Search for the cell housing the specified text and yield its [x, y] center coordinate. 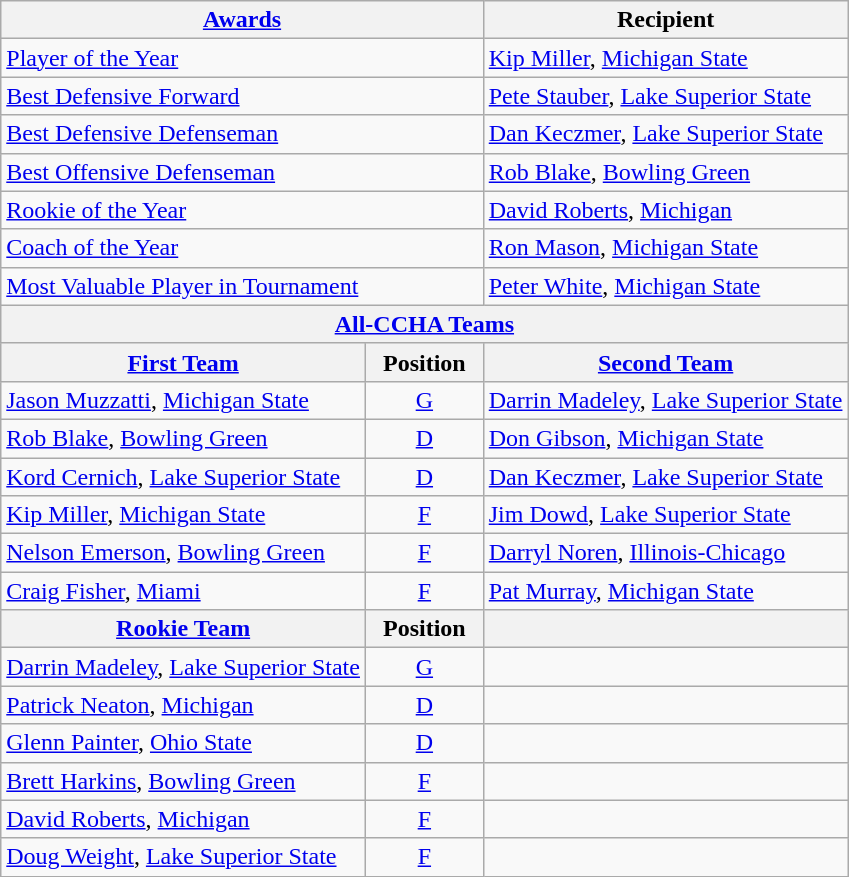
Recipient [666, 20]
Coach of the Year [242, 248]
Second Team [666, 362]
Best Defensive Forward [242, 96]
Jim Dowd, Lake Superior State [666, 515]
Nelson Emerson, Bowling Green [184, 553]
Patrick Neaton, Michigan [184, 705]
Rookie Team [184, 629]
All-CCHA Teams [424, 324]
Brett Harkins, Bowling Green [184, 781]
Ron Mason, Michigan State [666, 248]
First Team [184, 362]
Rookie of the Year [242, 210]
Don Gibson, Michigan State [666, 438]
Most Valuable Player in Tournament [242, 286]
Pat Murray, Michigan State [666, 591]
Doug Weight, Lake Superior State [184, 857]
Best Defensive Defenseman [242, 134]
Awards [242, 20]
Pete Stauber, Lake Superior State [666, 96]
Peter White, Michigan State [666, 286]
Kord Cernich, Lake Superior State [184, 477]
Player of the Year [242, 58]
Glenn Painter, Ohio State [184, 743]
Craig Fisher, Miami [184, 591]
Darryl Noren, Illinois-Chicago [666, 553]
Best Offensive Defenseman [242, 172]
Jason Muzzatti, Michigan State [184, 400]
